Return [X, Y] of the center of cell containing provided text 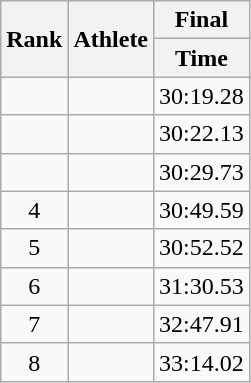
Final [202, 20]
33:14.02 [202, 362]
30:49.59 [202, 210]
Athlete [111, 39]
30:52.52 [202, 248]
6 [34, 286]
Rank [34, 39]
30:22.13 [202, 134]
5 [34, 248]
30:19.28 [202, 96]
8 [34, 362]
30:29.73 [202, 172]
7 [34, 324]
32:47.91 [202, 324]
31:30.53 [202, 286]
Time [202, 58]
4 [34, 210]
